Capture the cell that displays the provided text and extract its (X, Y) central coordinate. 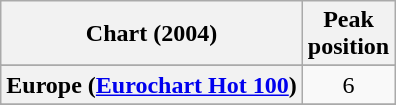
Europe (Eurochart Hot 100) (152, 85)
Peakposition (348, 34)
Chart (2004) (152, 34)
6 (348, 85)
